Extract the (X, Y) coordinate from the center of the cell holding the provided text.  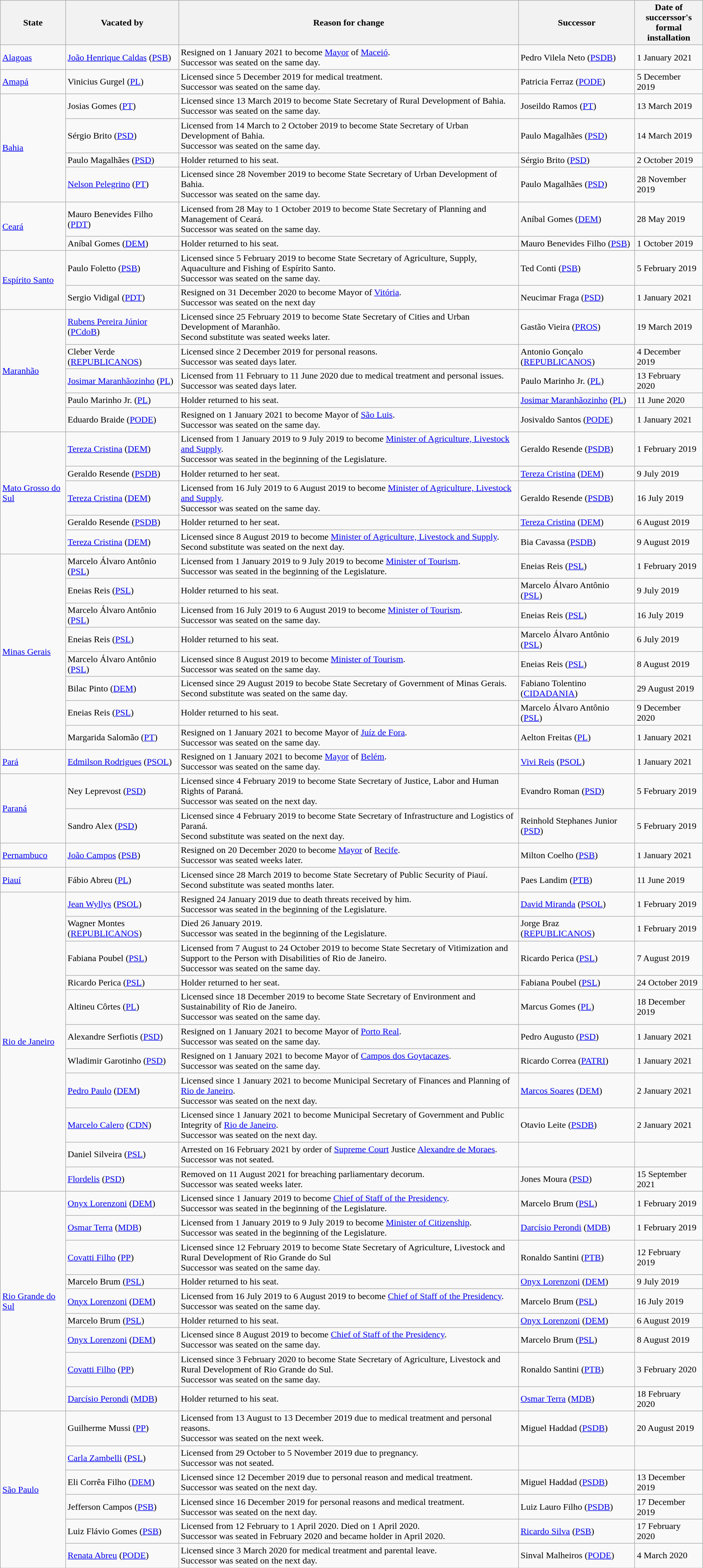
Neucimar Fraga (PSD) (577, 297)
Bia Cavassa (PSDB) (577, 542)
Ted Conti (PSB) (577, 268)
Licensed since 3 March 2020 for medical treatment and parental leave.Successor was seated on the next day. (348, 1556)
Licensed since 28 November 2019 to become State Secretary of Urban Development of Bahia.Successor was seated on the same day. (348, 184)
14 March 2019 (668, 136)
6 July 2019 (668, 639)
Edmilson Rodrigues (PSOL) (122, 762)
Licensed since 12 December 2019 due to personal reason and medical treatment.Successor was seated on the next day. (348, 1482)
Paraná (33, 809)
Vacated by (122, 23)
Marcos Soares (DEM) (577, 1090)
Flordelis (PSD) (122, 1179)
Jefferson Campos (PSB) (122, 1507)
Altineu Côrtes (PL) (122, 1007)
5 December 2019 (668, 82)
Pernambuco (33, 856)
Wagner Montes (REPUBLICANOS) (122, 928)
Licensed since 4 February 2019 to become State Secretary of Justice, Labor and Human Rights of Paraná.Successor was seated on the next day. (348, 791)
Jean Wyllys (PSOL) (122, 904)
Luiz Flávio Gomes (PSB) (122, 1531)
Ney Leprevost (PSD) (122, 791)
3 February 2020 (668, 1369)
28 May 2019 (668, 219)
Minas Gerais (33, 652)
Successor (577, 23)
Marcus Gomes (PL) (577, 1007)
Mato Grosso do Sul (33, 493)
Licensed since 13 March 2019 to become State Secretary of Rural Development of Bahia.Successor was seated on the same day. (348, 106)
11 June 2019 (668, 880)
24 October 2019 (668, 982)
Piauí (33, 880)
Sandro Alex (PSD) (122, 826)
Date of succerssor'sformal installation (668, 23)
Licensed since 18 December 2019 to become State Secretary of Environment and Sustainability of Rio de Janeiro.Successor was seated on the same day. (348, 1007)
1 October 2019 (668, 243)
13 December 2019 (668, 1482)
9 December 2020 (668, 713)
Vinicius Gurgel (PL) (122, 82)
Ricardo Silva (PSB) (577, 1531)
Licensed since 8 August 2019 to become Minister of Agriculture, Livestock and Supply.Second substitute was seated on the next day. (348, 542)
Cleber Verde (REPUBLICANOS) (122, 356)
13 March 2019 (668, 106)
Carla Zambelli (PSL) (122, 1458)
18 December 2019 (668, 1007)
17 December 2019 (668, 1507)
Ricardo Correa (PATRI) (577, 1061)
Antonio Gonçalo (REPUBLICANOS) (577, 356)
Sergio Vidigal (PDT) (122, 297)
Licensed from 16 July 2019 to 6 August 2019 to become Minister of Tourism.Successor was seated on the same day. (348, 615)
Nelson Pelegrino (PT) (122, 184)
Patricia Ferraz (PODE) (577, 82)
20 August 2019 (668, 1428)
Jorge Braz (REPUBLICANOS) (577, 928)
João Campos (PSB) (122, 856)
Luiz Lauro Filho (PSDB) (577, 1507)
Resigned on 1 January 2021 to become Mayor of São Luis.Successor was seated on the same day. (348, 420)
Fábio Abreu (PL) (122, 880)
18 February 2020 (668, 1399)
Eduardo Braide (PODE) (122, 420)
João Henrique Caldas (PSB) (122, 57)
Paes Landim (PTB) (577, 880)
15 September 2021 (668, 1179)
Licensed from 16 July 2019 to 6 August 2019 to become Minister of Agriculture, Livestock and Supply.Successor was seated on the same day. (348, 498)
Ceará (33, 226)
Resigned on 1 January 2021 to become Mayor of Juíz de Fora.Successor was seated on the same day. (348, 737)
Licensed since 2 December 2019 for personal reasons.Successor was seated days later. (348, 356)
4 March 2020 (668, 1556)
Margarida Salomão (PT) (122, 737)
Josivaldo Santos (PODE) (577, 420)
Licensed since 4 February 2019 to become State Secretary of Infrastructure and Logistics of Paraná.Second substitute was seated on the next day. (348, 826)
Espírito Santo (33, 280)
Resigned on 1 January 2021 to become Mayor of Belém.Successor was seated on the same day. (348, 762)
Resigned on 1 January 2021 to become Mayor of Porto Real.Successor was seated on the same day. (348, 1037)
Licensed since 28 March 2019 to become State Secretary of Public Security of Piauí.Second substitute was seated months later. (348, 880)
Licensed since 8 August 2019 to become Chief of Staff of the Presidency.Successor was seated on the same day. (348, 1340)
Milton Coelho (PSB) (577, 856)
Bilac Pinto (DEM) (122, 688)
Eli Corrêa Filho (DEM) (122, 1482)
Alagoas (33, 57)
19 March 2019 (668, 327)
Wladimir Garotinho (PSD) (122, 1061)
Jones Moura (PSD) (577, 1179)
Removed on 11 August 2021 for breaching parliamentary decorum.Successor was seated weeks later. (348, 1179)
Licensed from 11 February to 11 June 2020 due to medical treatment and personal issues.Successor was seated days later. (348, 381)
Died 26 January 2019.Successor was seated in the beginning of the Legislature. (348, 928)
Licensed since 1 January 2021 to become Municipal Secretary of Finances and Planning of Rio de Janeiro.Successor was seated on the next day. (348, 1090)
Joseildo Ramos (PT) (577, 106)
Licensed since 1 January 2019 to become Chief of Staff of the Presidency.Successor was seated in the beginning of the Legislature. (348, 1203)
Evandro Roman (PSD) (577, 791)
Licensed since 29 August 2019 to becobe State Secretary of Government of Minas Gerais.Second substitute was seated on the same day. (348, 688)
Daniel Silveira (PSL) (122, 1154)
Amapá (33, 82)
Fabiano Tolentino (CIDADANIA) (577, 688)
Maranhão (33, 370)
Licensed since 25 February 2019 to become State Secretary of Cities and Urban Development of Maranhão.Second substitute was seated weeks later. (348, 327)
Licensed since 16 December 2019 for personal reasons and medical treatment.Successor was seated on the next day. (348, 1507)
17 February 2020 (668, 1531)
Licensed since 8 August 2019 to become Minister of Tourism.Successor was seated on the same day. (348, 664)
Gastão Vieira (PROS) (577, 327)
11 June 2020 (668, 400)
State (33, 23)
Resigned on 1 January 2021 to become Mayor of Campos dos Goytacazes.Successor was seated on the same day. (348, 1061)
Bahia (33, 148)
Reinhold Stephanes Junior (PSD) (577, 826)
Guilherme Mussi (PP) (122, 1428)
Rio Grande do Sul (33, 1301)
Josias Gomes (PT) (122, 106)
9 August 2019 (668, 542)
Alexandre Serfiotis (PSD) (122, 1037)
Pará (33, 762)
São Paulo (33, 1490)
2 October 2019 (668, 160)
Pedro Augusto (PSD) (577, 1037)
Reason for change (348, 23)
Resigned on 1 January 2021 to become Mayor of Maceió.Successor was seated on the same day. (348, 57)
Aelton Freitas (PL) (577, 737)
Rio de Janeiro (33, 1042)
7 August 2019 (668, 958)
David Miranda (PSOL) (577, 904)
Otavio Leite (PSDB) (577, 1125)
12 February 2019 (668, 1257)
Mauro Benevides Filho (PDT) (122, 219)
4 December 2019 (668, 356)
Rubens Pereira Júnior (PCdoB) (122, 327)
Resigned on 31 December 2020 to become Mayor of Vitória.Successor was seated on the next day (348, 297)
29 August 2019 (668, 688)
Arrested on 16 February 2021 by order of Supreme Court Justice Alexandre de Moraes.Successor was not seated. (348, 1154)
Licensed since 5 December 2019 for medical treatment.Successor was seated on the same day. (348, 82)
Licensed from 1 January 2019 to 9 July 2019 to become Minister of Tourism.Successor was seated in the beginning of the Legislature. (348, 566)
Mauro Benevides Filho (PSB) (577, 243)
Licensed from 16 July 2019 to 6 August 2019 to become Chief of Staff of the Presidency.Successor was seated on the same day. (348, 1301)
Pedro Vilela Neto (PSDB) (577, 57)
Marcelo Calero (CDN) (122, 1125)
Licensed from 12 February to 1 April 2020. Died on 1 April 2020.Successor was seated in February 2020 and became holder in April 2020. (348, 1531)
Renata Abreu (PODE) (122, 1556)
Licensed from 1 January 2019 to 9 July 2019 to become Minister of Citizenship.Successor was seated in the beginning of the Legislature. (348, 1228)
Vivi Reis (PSOL) (577, 762)
Sinval Malheiros (PODE) (577, 1556)
Licensed from 28 May to 1 October 2019 to become State Secretary of Planning and Management of Ceará.Successor was seated on the same day. (348, 219)
Licensed from 14 March to 2 October 2019 to become State Secretary of Urban Development of Bahia.Successor was seated on the same day. (348, 136)
Licensed from 29 October to 5 November 2019 due to pregnancy.Successor was not seated. (348, 1458)
Paulo Foletto (PSB) (122, 268)
Pedro Paulo (DEM) (122, 1090)
28 November 2019 (668, 184)
Licensed from 13 August to 13 December 2019 due to medical treatment and personal reasons.Successor was seated on the next week. (348, 1428)
Resigned on 20 December 2020 to become Mayor of Recife.Successor was seated weeks later. (348, 856)
13 February 2020 (668, 381)
Resigned 24 January 2019 due to death threats received by him.Successor was seated in the beginning of the Legislature. (348, 904)
